Capture the cell that displays the provided text and extract its (X, Y) central coordinate. 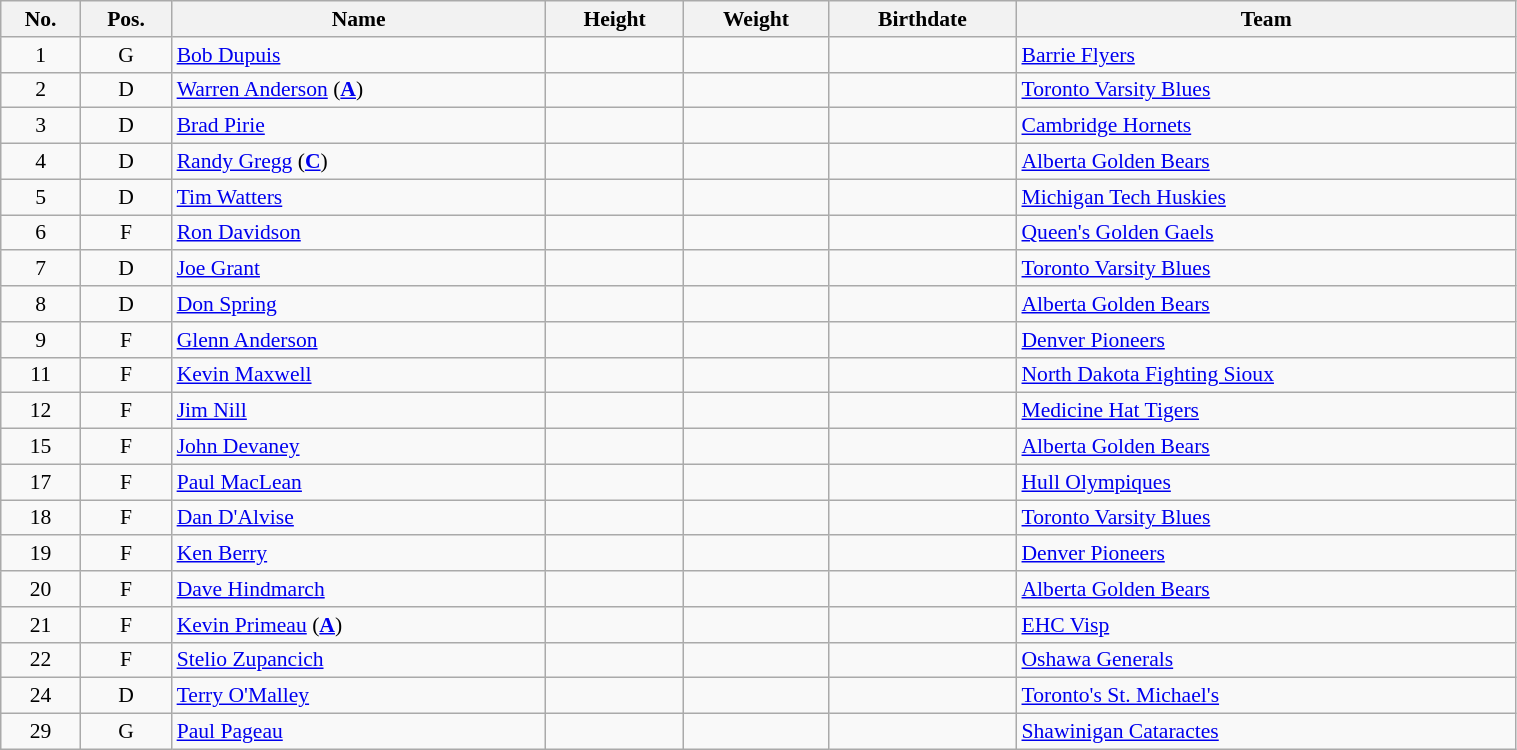
15 (41, 447)
6 (41, 233)
4 (41, 162)
5 (41, 197)
North Dakota Fighting Sioux (1266, 375)
Queen's Golden Gaels (1266, 233)
18 (41, 518)
Michigan Tech Huskies (1266, 197)
Hull Olympiques (1266, 482)
29 (41, 732)
John Devaney (359, 447)
11 (41, 375)
Brad Pirie (359, 126)
3 (41, 126)
Barrie Flyers (1266, 55)
Name (359, 19)
Height (615, 19)
Joe Grant (359, 269)
Dave Hindmarch (359, 589)
Stelio Zupancich (359, 660)
Dan D'Alvise (359, 518)
Don Spring (359, 304)
7 (41, 269)
Paul MacLean (359, 482)
20 (41, 589)
17 (41, 482)
22 (41, 660)
Birthdate (922, 19)
Kevin Primeau (A) (359, 625)
Randy Gregg (C) (359, 162)
Glenn Anderson (359, 340)
Jim Nill (359, 411)
No. (41, 19)
Warren Anderson (A) (359, 90)
19 (41, 554)
Ken Berry (359, 554)
9 (41, 340)
Ron Davidson (359, 233)
Weight (756, 19)
Pos. (126, 19)
EHC Visp (1266, 625)
21 (41, 625)
Tim Watters (359, 197)
1 (41, 55)
Cambridge Hornets (1266, 126)
Shawinigan Cataractes (1266, 732)
Bob Dupuis (359, 55)
Paul Pageau (359, 732)
24 (41, 696)
Kevin Maxwell (359, 375)
Toronto's St. Michael's (1266, 696)
Oshawa Generals (1266, 660)
Terry O'Malley (359, 696)
8 (41, 304)
12 (41, 411)
Medicine Hat Tigers (1266, 411)
2 (41, 90)
Team (1266, 19)
